Pinpoint the cell where the given text exists, returning its (X, Y) midpoint coordinate. 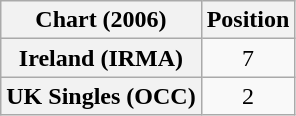
Ireland (IRMA) (101, 58)
7 (248, 58)
2 (248, 96)
Chart (2006) (101, 20)
UK Singles (OCC) (101, 96)
Position (248, 20)
